Locate the cell with the specified text and output its (x, y) center coordinate. 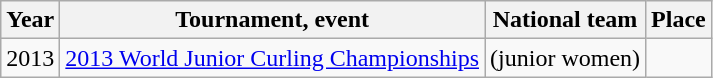
National team (566, 20)
Place (679, 20)
Tournament, event (272, 20)
Year (30, 20)
(junior women) (566, 58)
2013 (30, 58)
2013 World Junior Curling Championships (272, 58)
